Return the (X, Y) coordinate for the center point of the cell that contains the specified text.  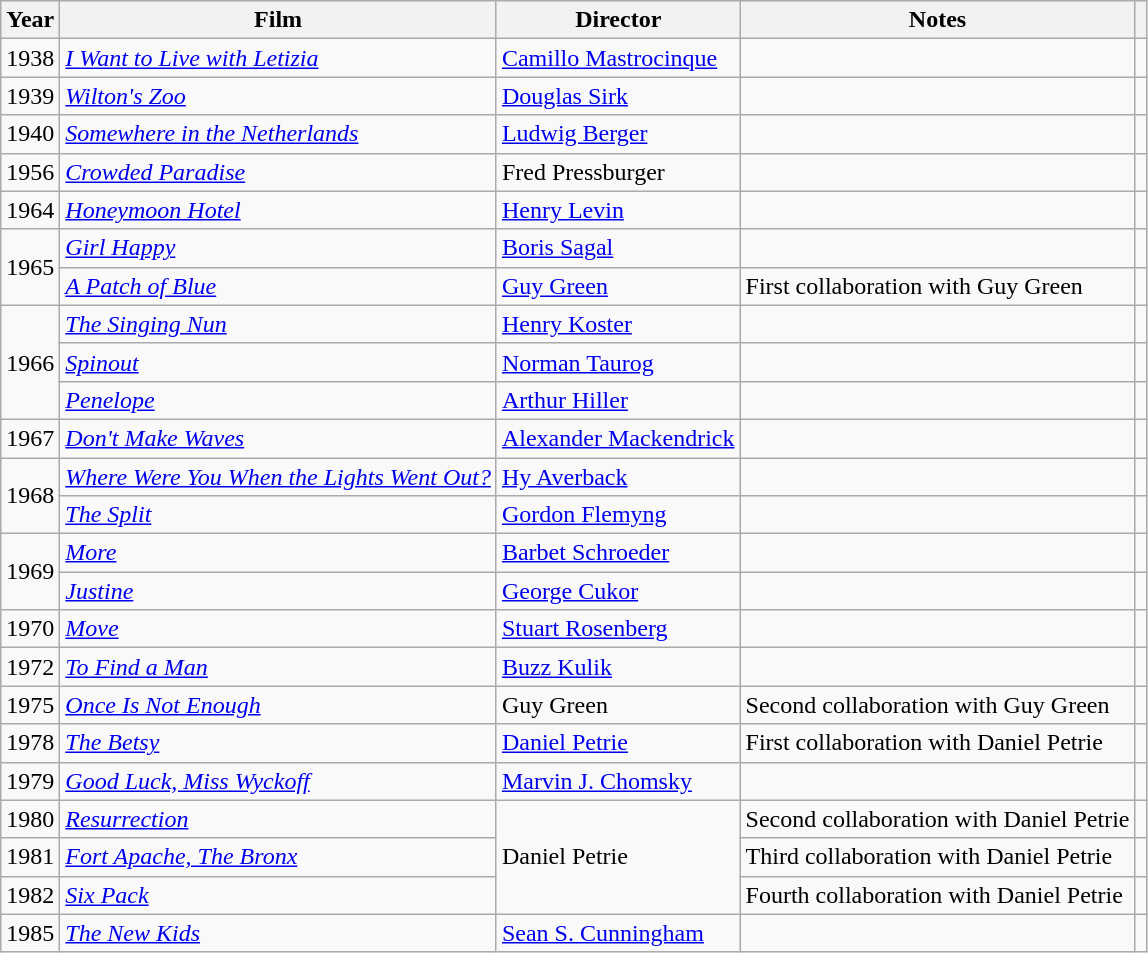
1956 (30, 172)
Hy Averback (618, 477)
Fourth collaboration with Daniel Petrie (938, 895)
The New Kids (278, 933)
George Cukor (618, 591)
The Split (278, 515)
Crowded Paradise (278, 172)
1965 (30, 267)
Henry Levin (618, 210)
To Find a Man (278, 667)
1981 (30, 857)
Stuart Rosenberg (618, 629)
Fort Apache, The Bronx (278, 857)
Good Luck, Miss Wyckoff (278, 781)
Gordon Flemyng (618, 515)
Justine (278, 591)
First collaboration with Guy Green (938, 286)
1966 (30, 362)
First collaboration with Daniel Petrie (938, 743)
Buzz Kulik (618, 667)
1978 (30, 743)
Barbet Schroeder (618, 553)
1964 (30, 210)
Honeymoon Hotel (278, 210)
1967 (30, 438)
Director (618, 20)
Norman Taurog (618, 362)
1940 (30, 134)
Film (278, 20)
Boris Sagal (618, 248)
1968 (30, 496)
Second collaboration with Guy Green (938, 705)
Penelope (278, 400)
Douglas Sirk (618, 96)
Once Is Not Enough (278, 705)
Sean S. Cunningham (618, 933)
1980 (30, 819)
1985 (30, 933)
Spinout (278, 362)
Arthur Hiller (618, 400)
Ludwig Berger (618, 134)
A Patch of Blue (278, 286)
1975 (30, 705)
Henry Koster (618, 324)
Where Were You When the Lights Went Out? (278, 477)
Wilton's Zoo (278, 96)
I Want to Live with Letizia (278, 58)
1982 (30, 895)
The Betsy (278, 743)
Six Pack (278, 895)
Marvin J. Chomsky (618, 781)
1939 (30, 96)
Notes (938, 20)
Camillo Mastrocinque (618, 58)
1972 (30, 667)
1969 (30, 572)
Third collaboration with Daniel Petrie (938, 857)
Move (278, 629)
Alexander Mackendrick (618, 438)
Second collaboration with Daniel Petrie (938, 819)
The Singing Nun (278, 324)
More (278, 553)
Year (30, 20)
Fred Pressburger (618, 172)
1970 (30, 629)
1979 (30, 781)
Don't Make Waves (278, 438)
Girl Happy (278, 248)
1938 (30, 58)
Somewhere in the Netherlands (278, 134)
Resurrection (278, 819)
